Return the [x, y] coordinate for the center point of the cell that contains the specified text.  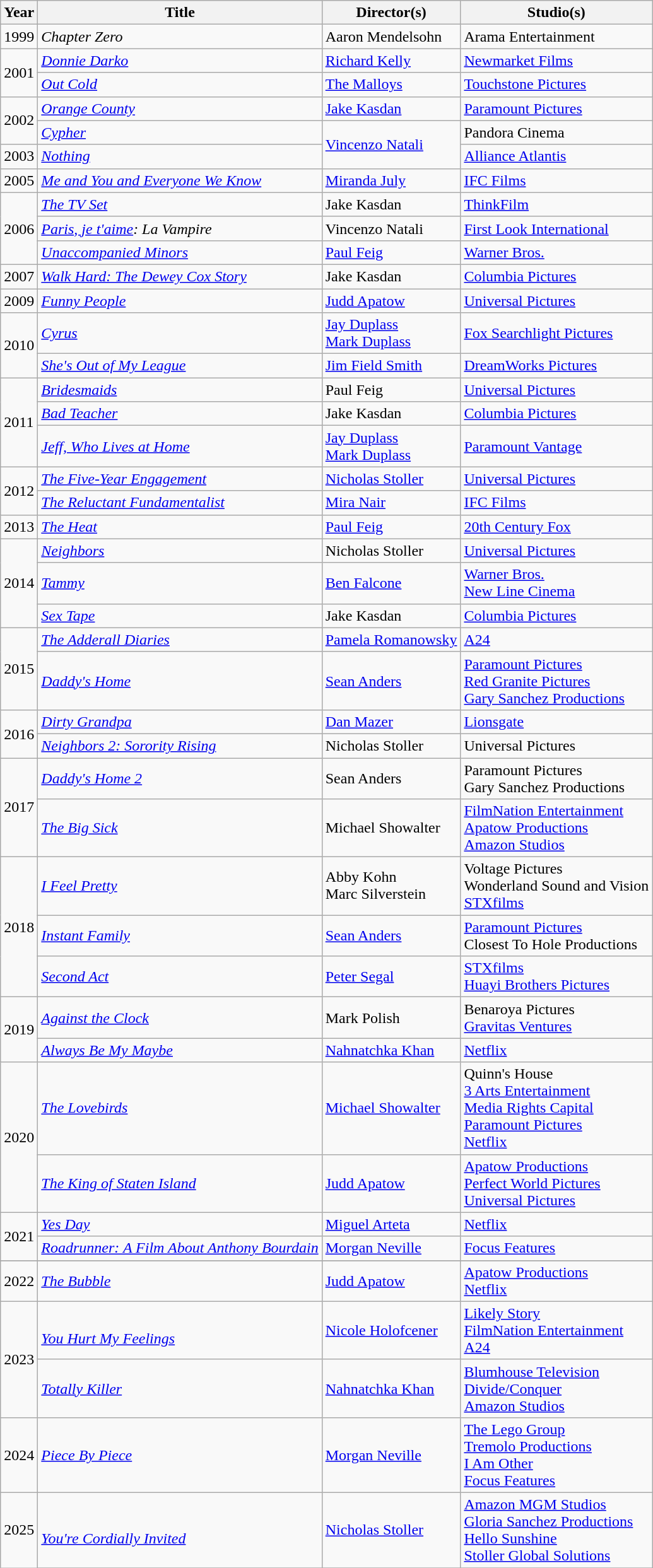
Funny People [180, 301]
Amazon MGM StudiosGloria Sanchez ProductionsHello SunshineStoller Global Solutions [556, 1530]
Piece By Piece [180, 1454]
Unaccompanied Minors [180, 252]
Bad Teacher [180, 414]
The Lego GroupTremolo ProductionsI Am OtherFocus Features [556, 1454]
Peter Segal [391, 976]
Me and You and Everyone We Know [180, 180]
The Bubble [180, 1280]
Yes Day [180, 1224]
2021 [19, 1236]
Warner Bros. [556, 252]
Second Act [180, 976]
First Look International [556, 228]
2017 [19, 807]
2006 [19, 228]
2002 [19, 120]
Tammy [180, 583]
A24 [556, 640]
Ben Falcone [391, 583]
Mark Polish [391, 1018]
Miranda July [391, 180]
2014 [19, 583]
2020 [19, 1137]
Benaroya PicturesGravitas Ventures [556, 1018]
The Big Sick [180, 828]
Focus Features [556, 1248]
2013 [19, 527]
Pandora Cinema [556, 132]
Director(s) [391, 13]
Paramount PicturesRed Granite PicturesGary Sanchez Productions [556, 681]
Alliance Atlantis [556, 156]
Studio(s) [556, 13]
Lionsgate [556, 722]
2009 [19, 301]
Instant Family [180, 936]
Abby KohnMarc Silverstein [391, 886]
The Heat [180, 527]
Mira Nair [391, 503]
Blumhouse TelevisionDivide/ConquerAmazon Studios [556, 1388]
Apatow ProductionsNetflix [556, 1280]
Totally Killer [180, 1388]
2022 [19, 1280]
2005 [19, 180]
Warner Bros.New Line Cinema [556, 583]
I Feel Pretty [180, 886]
The Reluctant Fundamentalist [180, 503]
20th Century Fox [556, 527]
Always Be My Maybe [180, 1050]
Neighbors [180, 551]
2003 [19, 156]
Daddy's Home [180, 681]
2001 [19, 73]
You Hurt My Feelings [180, 1330]
Donnie Darko [180, 61]
2016 [19, 734]
Chapter Zero [180, 37]
DreamWorks Pictures [556, 366]
The King of Staten Island [180, 1183]
Paramount PicturesClosest To Hole Productions [556, 936]
Jeff, Who Lives at Home [180, 447]
She's Out of My League [180, 366]
Newmarket Films [556, 61]
Against the Clock [180, 1018]
1999 [19, 37]
2015 [19, 669]
Richard Kelly [391, 61]
Jim Field Smith [391, 366]
The TV Set [180, 204]
Paramount Vantage [556, 447]
Sex Tape [180, 616]
Aaron Mendelsohn [391, 37]
Paramount PicturesGary Sanchez Productions [556, 778]
2025 [19, 1530]
You're Cordially Invited [180, 1530]
Dirty Grandpa [180, 722]
Apatow ProductionsPerfect World PicturesUniversal Pictures [556, 1183]
Quinn's House3 Arts EntertainmentMedia Rights CapitalParamount PicturesNetflix [556, 1108]
The Malloys [391, 85]
2019 [19, 1029]
Fox Searchlight Pictures [556, 333]
ThinkFilm [556, 204]
2023 [19, 1359]
Touchstone Pictures [556, 85]
2012 [19, 491]
2018 [19, 927]
Year [19, 13]
The Five-Year Engagement [180, 479]
2007 [19, 276]
Walk Hard: The Dewey Cox Story [180, 276]
Daddy's Home 2 [180, 778]
Pamela Romanowsky [391, 640]
Nothing [180, 156]
The Lovebirds [180, 1108]
Paramount Pictures [556, 108]
Title [180, 13]
Likely StoryFilmNation EntertainmentA24 [556, 1330]
Voltage PicturesWonderland Sound and VisionSTXfilms [556, 886]
Paris, je t'aime: La Vampire [180, 228]
2011 [19, 423]
Miguel Arteta [391, 1224]
Cypher [180, 132]
Bridesmaids [180, 390]
Roadrunner: A Film About Anthony Bourdain [180, 1248]
Arama Entertainment [556, 37]
2010 [19, 346]
Neighbors 2: Sorority Rising [180, 746]
Out Cold [180, 85]
FilmNation EntertainmentApatow ProductionsAmazon Studios [556, 828]
STXfilmsHuayi Brothers Pictures [556, 976]
Orange County [180, 108]
The Adderall Diaries [180, 640]
2024 [19, 1454]
Cyrus [180, 333]
Nicole Holofcener [391, 1330]
Dan Mazer [391, 722]
